Output the (x, y) coordinate of the center of the cell containing the given text.  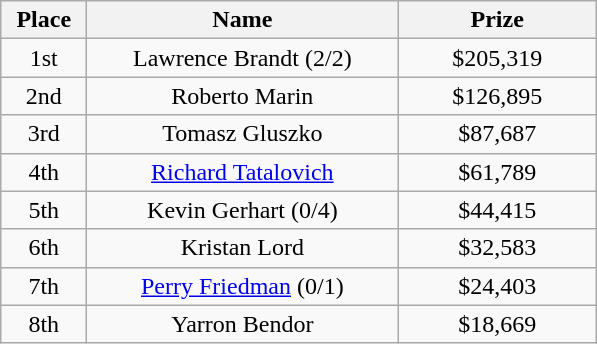
$44,415 (498, 210)
Prize (498, 20)
6th (44, 248)
$32,583 (498, 248)
Name (242, 20)
5th (44, 210)
$24,403 (498, 286)
Kevin Gerhart (0/4) (242, 210)
Kristan Lord (242, 248)
1st (44, 58)
Lawrence Brandt (2/2) (242, 58)
$126,895 (498, 96)
8th (44, 324)
4th (44, 172)
Tomasz Gluszko (242, 134)
Yarron Bendor (242, 324)
Place (44, 20)
7th (44, 286)
$18,669 (498, 324)
3rd (44, 134)
Richard Tatalovich (242, 172)
Perry Friedman (0/1) (242, 286)
$61,789 (498, 172)
Roberto Marin (242, 96)
$205,319 (498, 58)
$87,687 (498, 134)
2nd (44, 96)
